Find where the given text appears and provide that cell's center as [x, y] coordinate. 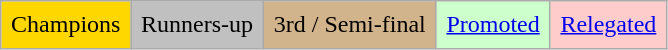
Promoted [493, 25]
3rd / Semi-final [350, 25]
Champions [66, 25]
Relegated [608, 25]
Runners-up [198, 25]
